Scan for the cell matching the given text and deliver its (x, y) coordinate at center. 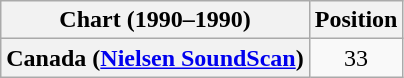
Chart (1990–1990) (155, 20)
Position (356, 20)
33 (356, 58)
Canada (Nielsen SoundScan) (155, 58)
